Scan for the cell matching the given text and deliver its [X, Y] coordinate at center. 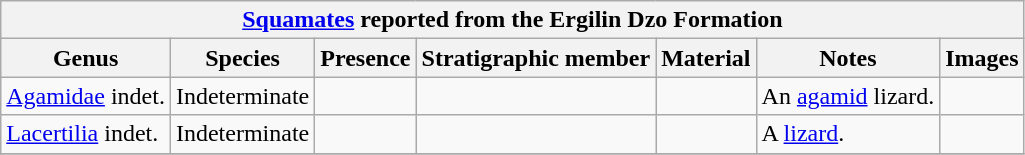
Genus [86, 58]
Presence [366, 58]
Squamates reported from the Ergilin Dzo Formation [512, 20]
An agamid lizard. [848, 96]
Agamidae indet. [86, 96]
Species [242, 58]
Lacertilia indet. [86, 134]
Stratigraphic member [536, 58]
Images [982, 58]
Notes [848, 58]
A lizard. [848, 134]
Material [706, 58]
